Pinpoint the cell where the given text exists, returning its (x, y) midpoint coordinate. 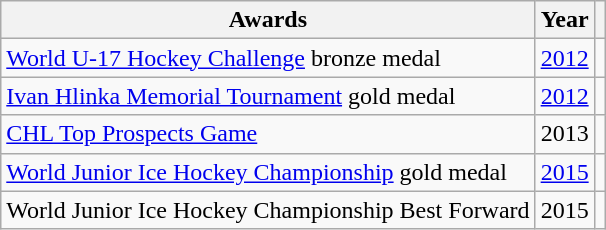
Awards (268, 20)
Ivan Hlinka Memorial Tournament gold medal (268, 96)
World Junior Ice Hockey Championship Best Forward (268, 210)
Year (564, 20)
CHL Top Prospects Game (268, 134)
World U-17 Hockey Challenge bronze medal (268, 58)
World Junior Ice Hockey Championship gold medal (268, 172)
2013 (564, 134)
